Output the [X, Y] coordinate of the center of the cell containing the given text.  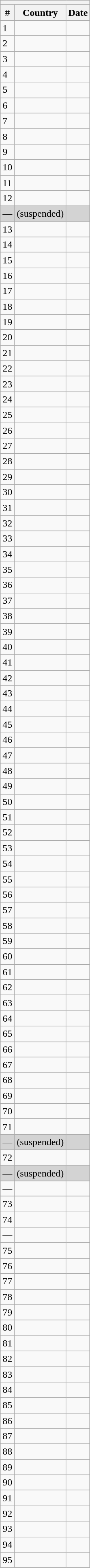
40 [7, 647]
71 [7, 1127]
87 [7, 1436]
28 [7, 461]
6 [7, 105]
34 [7, 554]
67 [7, 1065]
33 [7, 539]
8 [7, 136]
17 [7, 291]
22 [7, 368]
3 [7, 59]
60 [7, 957]
85 [7, 1405]
12 [7, 198]
55 [7, 879]
38 [7, 616]
35 [7, 570]
82 [7, 1359]
14 [7, 245]
62 [7, 987]
23 [7, 384]
29 [7, 477]
81 [7, 1343]
83 [7, 1374]
65 [7, 1034]
84 [7, 1390]
94 [7, 1544]
74 [7, 1220]
51 [7, 817]
53 [7, 848]
46 [7, 740]
9 [7, 152]
76 [7, 1266]
88 [7, 1452]
39 [7, 631]
2 [7, 43]
72 [7, 1157]
24 [7, 399]
31 [7, 508]
59 [7, 941]
52 [7, 833]
78 [7, 1297]
48 [7, 771]
49 [7, 786]
47 [7, 755]
75 [7, 1250]
86 [7, 1421]
10 [7, 167]
50 [7, 802]
5 [7, 90]
91 [7, 1498]
63 [7, 1003]
19 [7, 322]
25 [7, 415]
68 [7, 1080]
27 [7, 446]
36 [7, 585]
95 [7, 1560]
41 [7, 662]
77 [7, 1281]
69 [7, 1096]
58 [7, 926]
Date [78, 13]
26 [7, 431]
57 [7, 910]
54 [7, 863]
42 [7, 678]
66 [7, 1049]
7 [7, 121]
80 [7, 1328]
21 [7, 353]
73 [7, 1204]
13 [7, 229]
15 [7, 260]
45 [7, 724]
56 [7, 894]
79 [7, 1312]
18 [7, 307]
Country [41, 13]
70 [7, 1111]
92 [7, 1514]
90 [7, 1483]
# [7, 13]
1 [7, 28]
32 [7, 523]
44 [7, 709]
20 [7, 337]
64 [7, 1018]
4 [7, 74]
61 [7, 972]
30 [7, 492]
16 [7, 276]
93 [7, 1529]
89 [7, 1467]
11 [7, 183]
43 [7, 694]
37 [7, 600]
